Scan for the cell matching the given text and deliver its [x, y] coordinate at center. 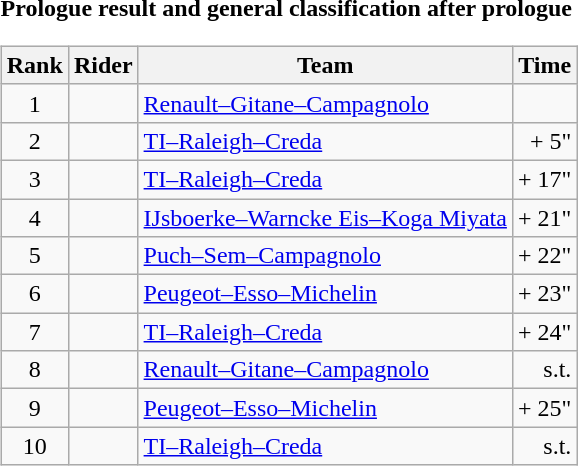
+ 22" [544, 256]
+ 17" [544, 179]
+ 25" [544, 408]
Rider [103, 65]
IJsboerke–Warncke Eis–Koga Miyata [325, 217]
+ 23" [544, 294]
6 [34, 294]
1 [34, 103]
Rank [34, 65]
10 [34, 446]
9 [34, 408]
5 [34, 256]
Puch–Sem–Campagnolo [325, 256]
7 [34, 332]
+ 5" [544, 141]
3 [34, 179]
+ 24" [544, 332]
Team [325, 65]
4 [34, 217]
8 [34, 370]
2 [34, 141]
+ 21" [544, 217]
Time [544, 65]
